Identify which cell holds the provided text, then report its (x, y) central coordinate. 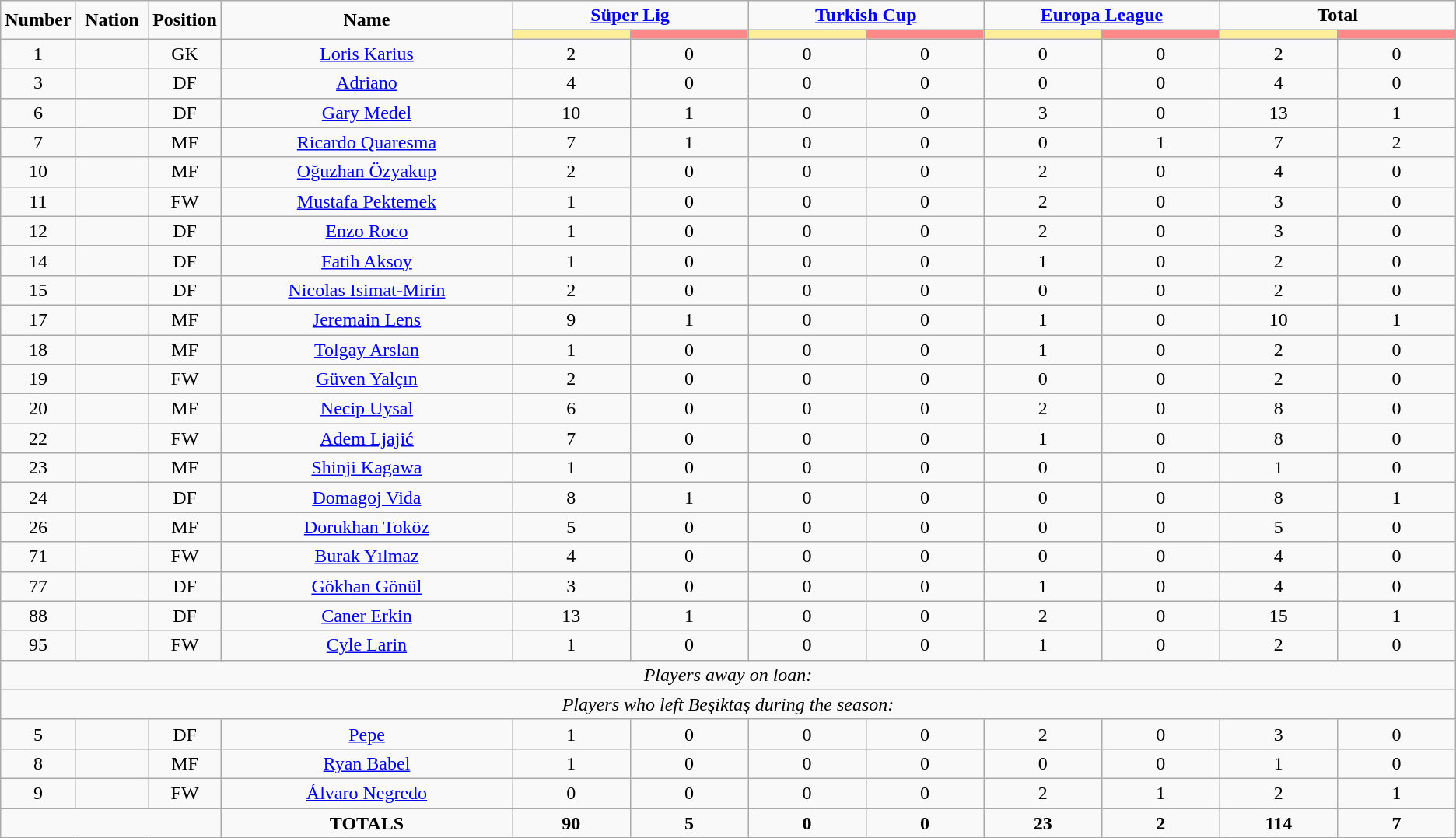
Tolgay Arslan (366, 349)
GK (185, 54)
12 (38, 231)
17 (38, 319)
Süper Lig (630, 16)
Álvaro Negredo (366, 793)
11 (38, 201)
90 (571, 823)
Gary Medel (366, 113)
Gökhan Gönül (366, 586)
Shinji Kagawa (366, 468)
TOTALS (366, 823)
Necip Uysal (366, 409)
Fatih Aksoy (366, 260)
18 (38, 349)
Position (185, 20)
95 (38, 645)
Number (38, 20)
Turkish Cup (866, 16)
Oğuzhan Özyakup (366, 172)
71 (38, 557)
Enzo Roco (366, 231)
Nation (112, 20)
24 (38, 498)
20 (38, 409)
Players away on loan: (728, 675)
22 (38, 438)
Ricardo Quaresma (366, 142)
Total (1338, 16)
Caner Erkin (366, 616)
Mustafa Pektemek (366, 201)
Players who left Beşiktaş during the season: (728, 704)
14 (38, 260)
Ryan Babel (366, 763)
Cyle Larin (366, 645)
Europa League (1101, 16)
88 (38, 616)
Dorukhan Toköz (366, 527)
Güven Yalçın (366, 379)
Domagoj Vida (366, 498)
77 (38, 586)
Adem Ljajić (366, 438)
Burak Yılmaz (366, 557)
Jeremain Lens (366, 319)
19 (38, 379)
114 (1279, 823)
Adriano (366, 83)
Nicolas Isimat-Mirin (366, 290)
Name (366, 20)
Loris Karius (366, 54)
Pepe (366, 734)
26 (38, 527)
